Return [x, y] of the center of cell containing provided text 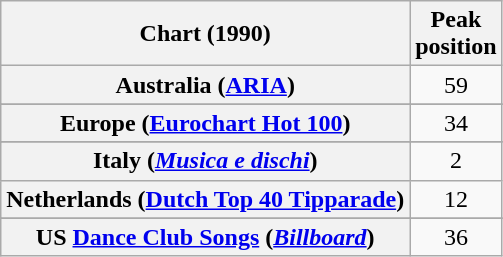
Peakposition [456, 34]
Italy (Musica e dischi) [206, 161]
12 [456, 199]
Australia (ARIA) [206, 85]
36 [456, 237]
34 [456, 123]
Netherlands (Dutch Top 40 Tipparade) [206, 199]
2 [456, 161]
Chart (1990) [206, 34]
Europe (Eurochart Hot 100) [206, 123]
US Dance Club Songs (Billboard) [206, 237]
59 [456, 85]
